Determine the (X, Y) coordinate at the center of the cell enclosing the given text.  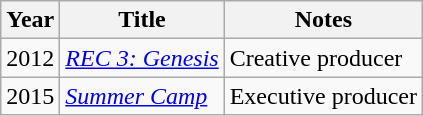
Summer Camp (142, 96)
Notes (323, 20)
Title (142, 20)
Creative producer (323, 58)
2015 (30, 96)
Executive producer (323, 96)
Year (30, 20)
2012 (30, 58)
REC 3: Genesis (142, 58)
